Pinpoint the cell where the given text exists, returning its (X, Y) midpoint coordinate. 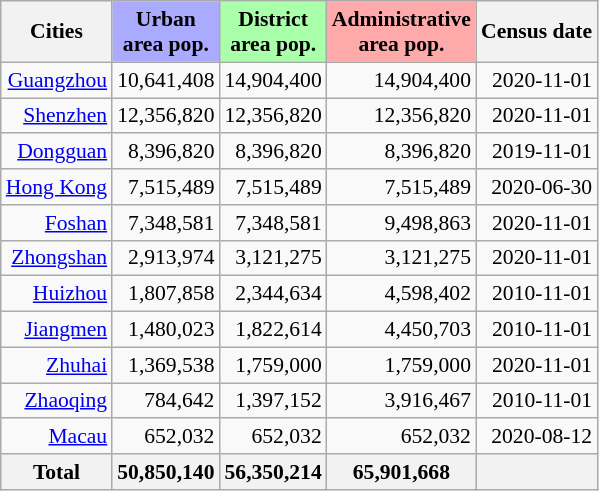
Administrativearea pop. (402, 32)
2019-11-01 (536, 152)
9,498,863 (402, 223)
784,642 (166, 401)
1,480,023 (166, 330)
Foshan (56, 223)
Total (56, 472)
4,450,703 (402, 330)
Zhaoqing (56, 401)
50,850,140 (166, 472)
Urbanarea pop. (166, 32)
3,916,467 (402, 401)
Cities (56, 32)
2,344,634 (272, 294)
2020-08-12 (536, 437)
Huizhou (56, 294)
2020-06-30 (536, 187)
Census date (536, 32)
10,641,408 (166, 80)
56,350,214 (272, 472)
Shenzhen (56, 116)
Districtarea pop. (272, 32)
Hong Kong (56, 187)
1,397,152 (272, 401)
4,598,402 (402, 294)
65,901,668 (402, 472)
1,807,858 (166, 294)
Guangzhou (56, 80)
Zhuhai (56, 365)
Dongguan (56, 152)
Zhongshan (56, 258)
1,369,538 (166, 365)
Jiangmen (56, 330)
2,913,974 (166, 258)
1,822,614 (272, 330)
Macau (56, 437)
